From the cell containing the given text, extract its center point as (x, y) coordinate. 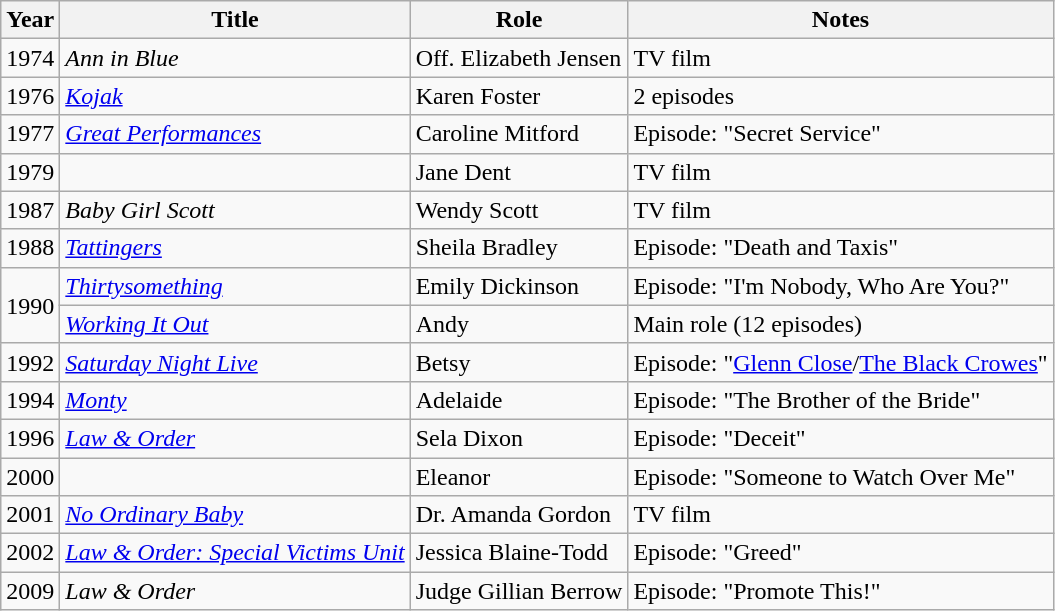
Jane Dent (519, 172)
Betsy (519, 362)
Sela Dixon (519, 438)
Adelaide (519, 400)
1988 (30, 248)
No Ordinary Baby (235, 515)
Episode: "I'm Nobody, Who Are You?" (840, 286)
Episode: "The Brother of the Bride" (840, 400)
Episode: "Deceit" (840, 438)
Dr. Amanda Gordon (519, 515)
Episode: "Someone to Watch Over Me" (840, 477)
Notes (840, 20)
Tattingers (235, 248)
Saturday Night Live (235, 362)
1996 (30, 438)
1994 (30, 400)
Episode: "Promote This!" (840, 591)
Karen Foster (519, 96)
Judge Gillian Berrow (519, 591)
Monty (235, 400)
2001 (30, 515)
2000 (30, 477)
1977 (30, 134)
Andy (519, 324)
Working It Out (235, 324)
1990 (30, 305)
Role (519, 20)
Kojak (235, 96)
2002 (30, 553)
Episode: "Secret Service" (840, 134)
Baby Girl Scott (235, 210)
Episode: "Glenn Close/The Black Crowes" (840, 362)
Law & Order: Special Victims Unit (235, 553)
2 episodes (840, 96)
1987 (30, 210)
Thirtysomething (235, 286)
1979 (30, 172)
Title (235, 20)
Off. Elizabeth Jensen (519, 58)
Ann in Blue (235, 58)
Sheila Bradley (519, 248)
Great Performances (235, 134)
Caroline Mitford (519, 134)
Eleanor (519, 477)
Jessica Blaine-Todd (519, 553)
Main role (12 episodes) (840, 324)
Wendy Scott (519, 210)
1976 (30, 96)
Episode: "Death and Taxis" (840, 248)
Emily Dickinson (519, 286)
Year (30, 20)
Episode: "Greed" (840, 553)
1974 (30, 58)
1992 (30, 362)
2009 (30, 591)
